For the text-containing cell, return its midpoint in (X, Y) coordinate format. 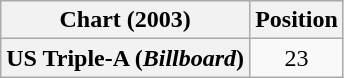
Chart (2003) (126, 20)
US Triple-A (Billboard) (126, 58)
23 (297, 58)
Position (297, 20)
